From the cell containing the given text, extract its center point as [x, y] coordinate. 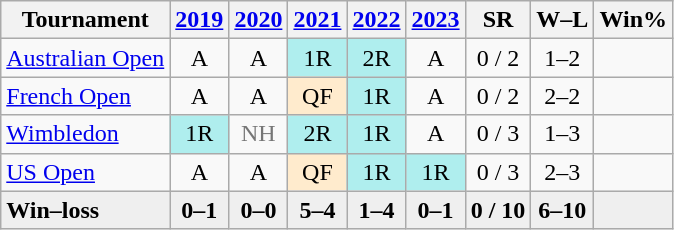
SR [498, 20]
Win% [634, 20]
2022 [376, 20]
NH [258, 134]
2019 [200, 20]
1–4 [376, 210]
0 / 10 [498, 210]
2021 [318, 20]
Tournament [86, 20]
1–3 [562, 134]
Australian Open [86, 58]
2–2 [562, 96]
6–10 [562, 210]
1–2 [562, 58]
0–0 [258, 210]
W–L [562, 20]
5–4 [318, 210]
French Open [86, 96]
Win–loss [86, 210]
2–3 [562, 172]
Wimbledon [86, 134]
2020 [258, 20]
2023 [436, 20]
US Open [86, 172]
